From the cell containing the given text, extract its center point as [X, Y] coordinate. 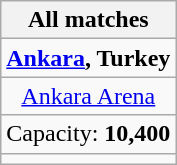
Capacity: 10,400 [88, 134]
Ankara, Turkey [88, 58]
All matches [88, 20]
Ankara Arena [88, 96]
